Provide the [X, Y] coordinate of the cell's center where the given text is located.  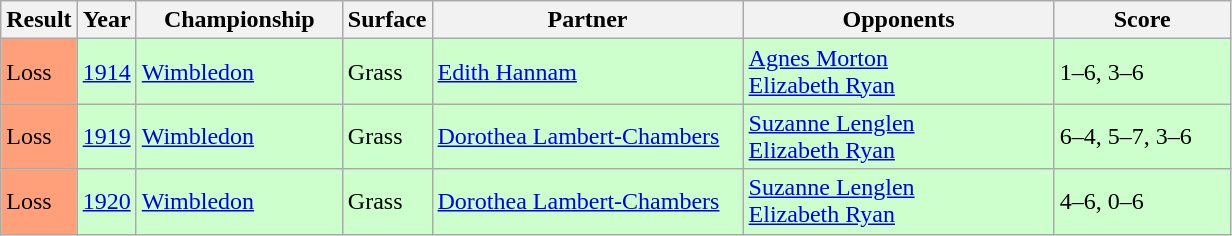
Opponents [898, 20]
Year [106, 20]
1919 [106, 136]
Result [39, 20]
Championship [239, 20]
6–4, 5–7, 3–6 [1142, 136]
1–6, 3–6 [1142, 72]
Score [1142, 20]
4–6, 0–6 [1142, 202]
Edith Hannam [588, 72]
1914 [106, 72]
Surface [387, 20]
Agnes Morton Elizabeth Ryan [898, 72]
Partner [588, 20]
1920 [106, 202]
